Scan for the cell matching the given text and deliver its [x, y] coordinate at center. 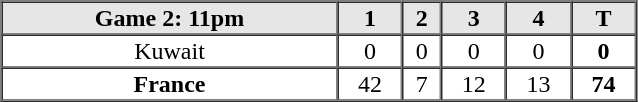
2 [422, 18]
Kuwait [170, 50]
Game 2: 11pm [170, 18]
1 [370, 18]
T [604, 18]
4 [538, 18]
13 [538, 84]
7 [422, 84]
74 [604, 84]
42 [370, 84]
France [170, 84]
3 [474, 18]
12 [474, 84]
